For the text-containing cell, return its midpoint in (X, Y) coordinate format. 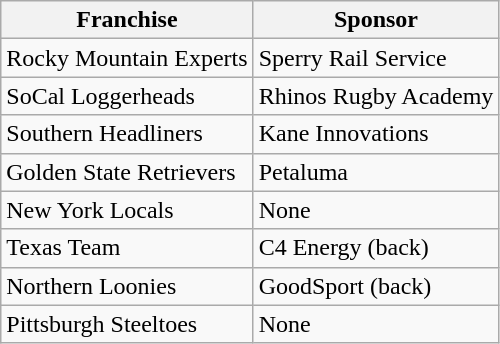
Pittsburgh Steeltoes (127, 324)
GoodSport (back) (376, 286)
Petaluma (376, 172)
New York Locals (127, 210)
Golden State Retrievers (127, 172)
Rhinos Rugby Academy (376, 96)
Southern Headliners (127, 134)
Texas Team (127, 248)
Franchise (127, 20)
Sperry Rail Service (376, 58)
Kane Innovations (376, 134)
Rocky Mountain Experts (127, 58)
C4 Energy (back) (376, 248)
Northern Loonies (127, 286)
Sponsor (376, 20)
SoCal Loggerheads (127, 96)
